Find where the given text appears and provide that cell's center as [x, y] coordinate. 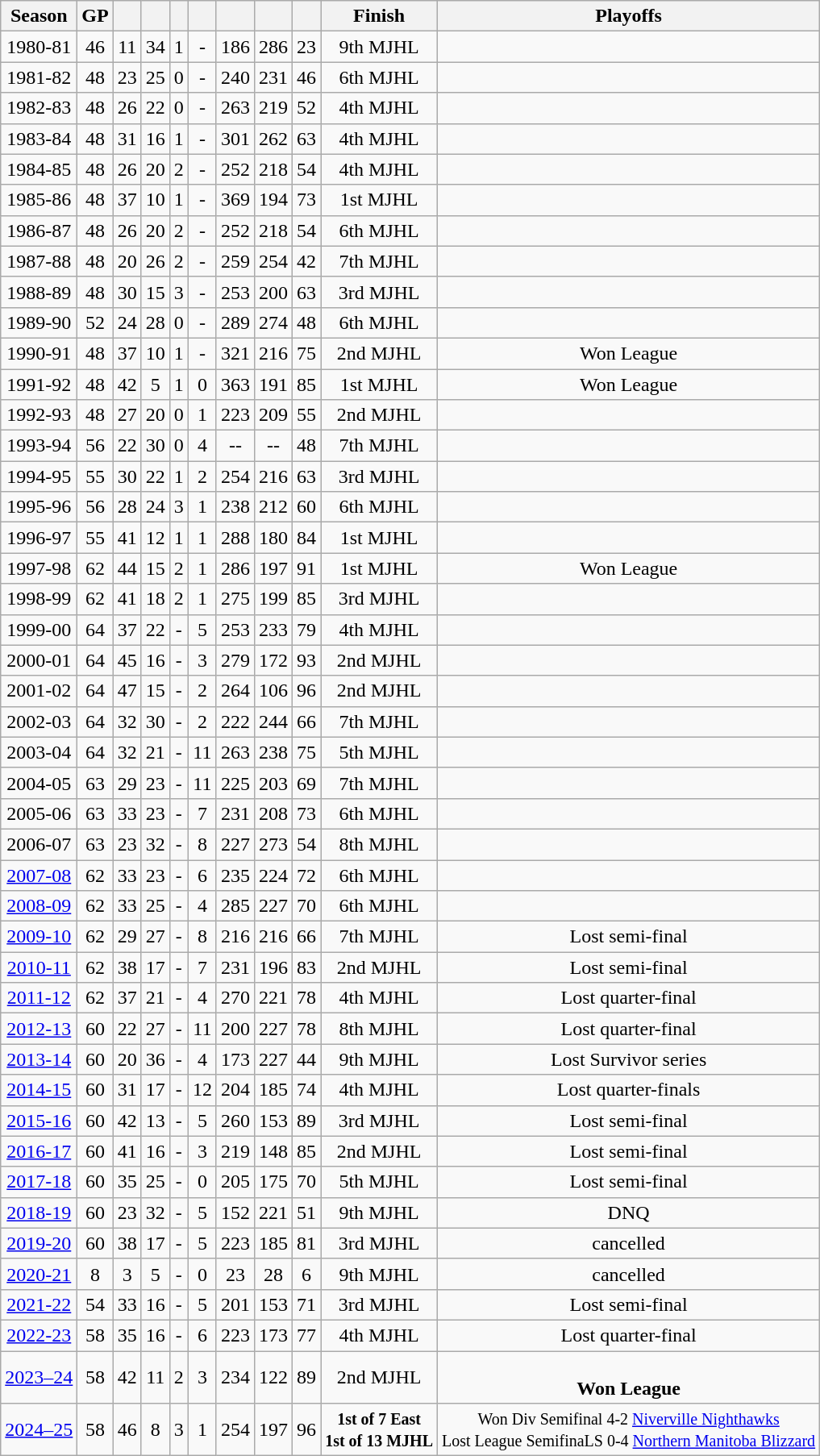
233 [274, 630]
1983-84 [39, 139]
2012-13 [39, 1029]
71 [306, 1304]
1988-89 [39, 292]
180 [274, 538]
1993-94 [39, 446]
1984-85 [39, 169]
Season [39, 16]
1997-98 [39, 568]
288 [235, 538]
2001-02 [39, 691]
203 [274, 783]
1991-92 [39, 385]
2003-04 [39, 752]
301 [235, 139]
186 [235, 47]
270 [235, 998]
212 [274, 507]
205 [235, 1182]
1998-99 [39, 599]
72 [306, 875]
235 [235, 875]
148 [274, 1151]
Lost quarter-finals [629, 1090]
69 [306, 783]
260 [235, 1121]
1992-93 [39, 415]
264 [235, 691]
34 [155, 47]
240 [235, 77]
1986-87 [39, 231]
1994-95 [39, 476]
122 [274, 1377]
81 [306, 1243]
234 [235, 1377]
2016-17 [39, 1151]
274 [274, 322]
209 [274, 415]
2011-12 [39, 998]
1995-96 [39, 507]
77 [306, 1335]
2009-10 [39, 937]
363 [235, 385]
273 [274, 844]
1990-91 [39, 353]
2020-21 [39, 1274]
2018-19 [39, 1213]
13 [155, 1121]
2008-09 [39, 906]
2013-14 [39, 1059]
222 [235, 722]
106 [274, 691]
84 [306, 538]
2006-07 [39, 844]
2017-18 [39, 1182]
2019-20 [39, 1243]
2004-05 [39, 783]
262 [274, 139]
36 [155, 1059]
199 [274, 599]
196 [274, 967]
194 [274, 200]
18 [155, 599]
152 [235, 1213]
2021-22 [39, 1304]
2010-11 [39, 967]
47 [127, 691]
204 [235, 1090]
225 [235, 783]
201 [235, 1304]
DNQ [629, 1213]
1987-88 [39, 261]
1st of 7 East1st of 13 MJHL [379, 1430]
224 [274, 875]
2015-16 [39, 1121]
2007-08 [39, 875]
369 [235, 200]
83 [306, 967]
244 [274, 722]
1999-00 [39, 630]
1996-97 [39, 538]
1989-90 [39, 322]
1980-81 [39, 47]
275 [235, 599]
1982-83 [39, 108]
191 [274, 385]
93 [306, 660]
51 [306, 1213]
79 [306, 630]
45 [127, 660]
Finish [379, 16]
Won Div Semifinal 4-2 Niverville NighthawksLost League SemifinaLS 0-4 Northern Manitoba Blizzard [629, 1430]
2014-15 [39, 1090]
Playoffs [629, 16]
Lost Survivor series [629, 1059]
GP [95, 16]
279 [235, 660]
208 [274, 813]
2023–24 [39, 1377]
2002-03 [39, 722]
321 [235, 353]
172 [274, 660]
2005-06 [39, 813]
91 [306, 568]
259 [235, 261]
1981-82 [39, 77]
285 [235, 906]
1985-86 [39, 200]
2024–25 [39, 1430]
74 [306, 1090]
289 [235, 322]
2000-01 [39, 660]
175 [274, 1182]
2022-23 [39, 1335]
